Extract the [x, y] coordinate from the center of the cell holding the provided text.  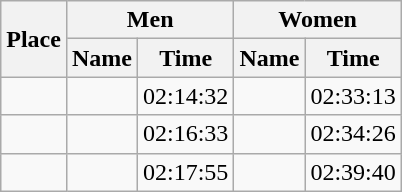
Women [318, 20]
02:33:13 [353, 96]
02:39:40 [353, 172]
Place [34, 39]
Men [150, 20]
02:16:33 [185, 134]
02:34:26 [353, 134]
02:14:32 [185, 96]
02:17:55 [185, 172]
